Search for the cell housing the specified text and yield its (x, y) center coordinate. 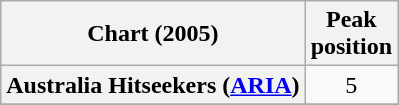
Chart (2005) (153, 34)
5 (351, 85)
Australia Hitseekers (ARIA) (153, 85)
Peakposition (351, 34)
